Locate the cell with the specified text and output its [X, Y] center coordinate. 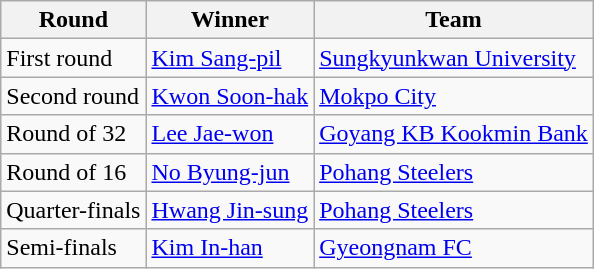
Sungkyunkwan University [454, 58]
Second round [74, 96]
Kwon Soon-hak [230, 96]
Semi-finals [74, 248]
Kim In-han [230, 248]
Winner [230, 20]
Hwang Jin-sung [230, 210]
Lee Jae-won [230, 134]
Mokpo City [454, 96]
Round [74, 20]
Team [454, 20]
Goyang KB Kookmin Bank [454, 134]
Kim Sang-pil [230, 58]
Quarter-finals [74, 210]
Round of 32 [74, 134]
Round of 16 [74, 172]
Gyeongnam FC [454, 248]
First round [74, 58]
No Byung-jun [230, 172]
